Scan for the cell matching the given text and deliver its [x, y] coordinate at center. 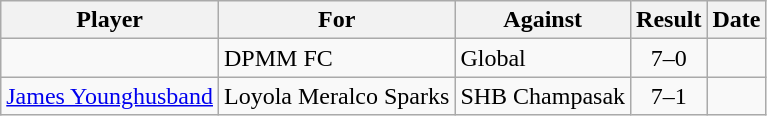
Date [736, 20]
Result [669, 20]
For [337, 20]
7–0 [669, 58]
Against [543, 20]
Global [543, 58]
DPMM FC [337, 58]
7–1 [669, 96]
Loyola Meralco Sparks [337, 96]
SHB Champasak [543, 96]
Player [110, 20]
James Younghusband [110, 96]
